For the text-containing cell, return its midpoint in (X, Y) coordinate format. 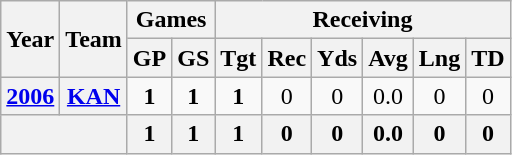
Year (30, 39)
KAN (94, 96)
Games (170, 20)
Rec (287, 58)
TD (488, 58)
Tgt (238, 58)
Team (94, 39)
Receiving (362, 20)
Yds (338, 58)
GS (194, 58)
GP (149, 58)
Avg (388, 58)
2006 (30, 96)
Lng (439, 58)
